Return (x, y) of the center of cell containing provided text 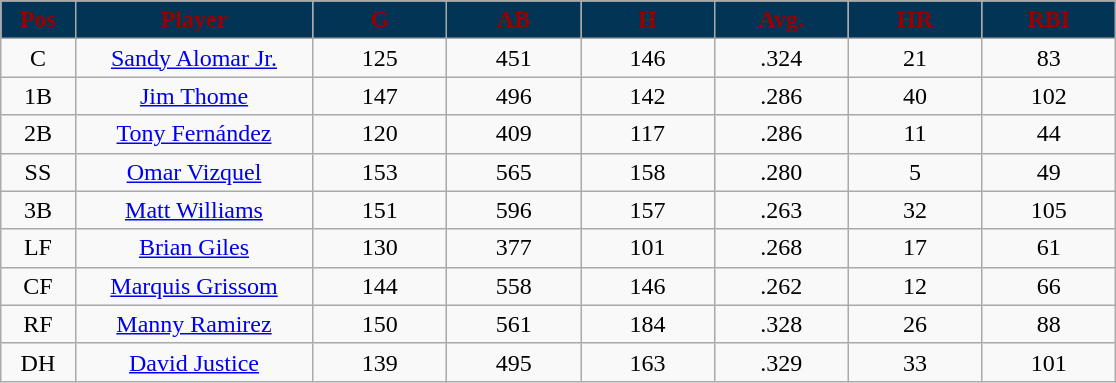
151 (380, 210)
409 (514, 134)
150 (380, 324)
Brian Giles (194, 248)
Jim Thome (194, 96)
.328 (781, 324)
LF (38, 248)
Avg. (781, 20)
495 (514, 362)
11 (915, 134)
Player (194, 20)
Tony Fernández (194, 134)
G (380, 20)
.263 (781, 210)
158 (648, 172)
RBI (1049, 20)
3B (38, 210)
66 (1049, 286)
HR (915, 20)
451 (514, 58)
496 (514, 96)
44 (1049, 134)
David Justice (194, 362)
1B (38, 96)
120 (380, 134)
RF (38, 324)
5 (915, 172)
105 (1049, 210)
61 (1049, 248)
12 (915, 286)
SS (38, 172)
C (38, 58)
Pos (38, 20)
102 (1049, 96)
117 (648, 134)
DH (38, 362)
153 (380, 172)
561 (514, 324)
Sandy Alomar Jr. (194, 58)
21 (915, 58)
144 (380, 286)
125 (380, 58)
.280 (781, 172)
2B (38, 134)
40 (915, 96)
139 (380, 362)
26 (915, 324)
184 (648, 324)
CF (38, 286)
142 (648, 96)
377 (514, 248)
.268 (781, 248)
88 (1049, 324)
AB (514, 20)
32 (915, 210)
Matt Williams (194, 210)
558 (514, 286)
Manny Ramirez (194, 324)
147 (380, 96)
Omar Vizquel (194, 172)
163 (648, 362)
.324 (781, 58)
83 (1049, 58)
565 (514, 172)
157 (648, 210)
.262 (781, 286)
33 (915, 362)
Marquis Grissom (194, 286)
H (648, 20)
130 (380, 248)
596 (514, 210)
17 (915, 248)
49 (1049, 172)
.329 (781, 362)
